Return (X, Y) of the center of cell containing provided text 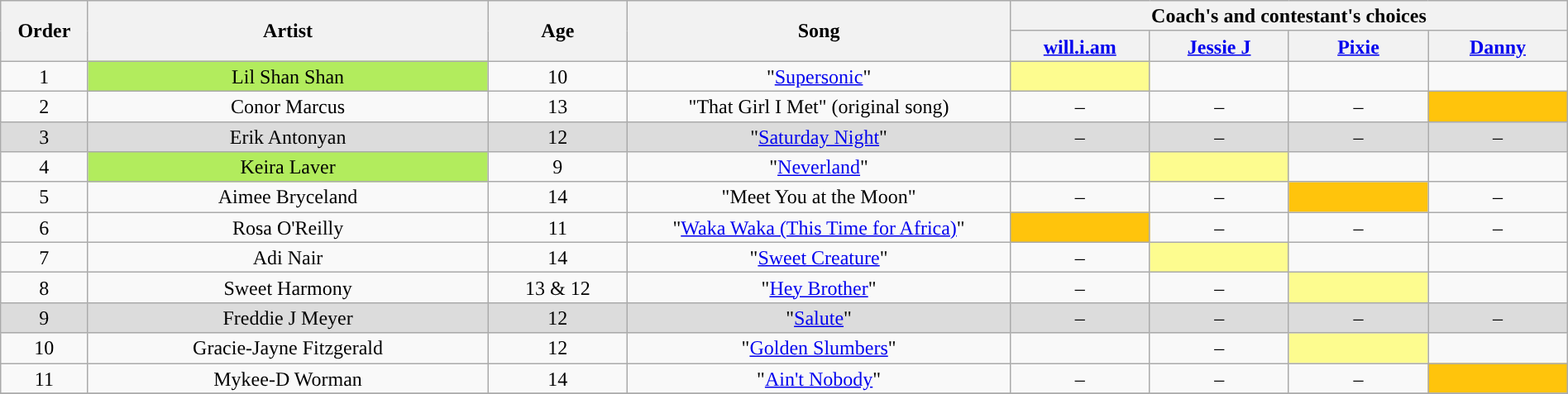
"Neverland" (819, 167)
6 (45, 228)
Gracie-Jayne Fitzgerald (288, 349)
Song (819, 31)
Rosa O'Reilly (288, 228)
Jessie J (1219, 46)
Mykee-D Worman (288, 378)
Freddie J Meyer (288, 317)
"Hey Brother" (819, 287)
13 & 12 (557, 287)
"Salute" (819, 317)
Erik Antonyan (288, 137)
3 (45, 137)
4 (45, 167)
7 (45, 258)
"Supersonic" (819, 76)
13 (557, 106)
Pixie (1358, 46)
"Sweet Creature" (819, 258)
Age (557, 31)
"Saturday Night" (819, 137)
Coach's and contestant's choices (1289, 17)
"Waka Waka (This Time for Africa)" (819, 228)
Conor Marcus (288, 106)
5 (45, 197)
Order (45, 31)
1 (45, 76)
8 (45, 287)
will.i.am (1080, 46)
Adi Nair (288, 258)
Sweet Harmony (288, 287)
"Golden Slumbers" (819, 349)
Keira Laver (288, 167)
"Ain't Nobody" (819, 378)
Artist (288, 31)
"That Girl I Met" (original song) (819, 106)
Danny (1499, 46)
"Meet You at the Moon" (819, 197)
Aimee Bryceland (288, 197)
Lil Shan Shan (288, 76)
2 (45, 106)
